Pinpoint the cell where the given text exists, returning its [x, y] midpoint coordinate. 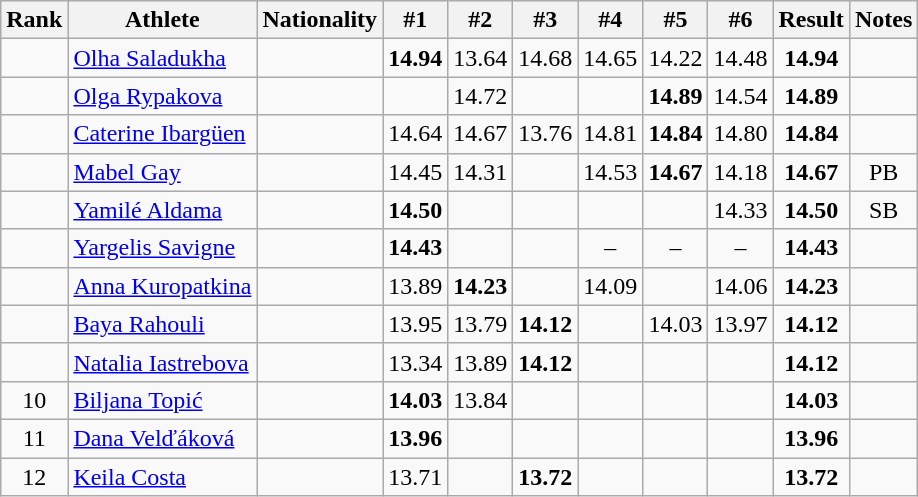
Dana Velďáková [162, 438]
SB [883, 210]
Athlete [162, 20]
14.06 [740, 286]
13.97 [740, 324]
13.34 [416, 362]
14.09 [610, 286]
#6 [740, 20]
Anna Kuropatkina [162, 286]
Keila Costa [162, 477]
14.18 [740, 172]
Olga Rypakova [162, 96]
14.81 [610, 134]
13.64 [480, 58]
11 [34, 438]
Olha Saladukha [162, 58]
14.31 [480, 172]
14.22 [676, 58]
14.48 [740, 58]
#1 [416, 20]
14.33 [740, 210]
#3 [546, 20]
14.53 [610, 172]
Notes [883, 20]
Natalia Iastrebova [162, 362]
Yargelis Savigne [162, 248]
Nationality [320, 20]
Biljana Topić [162, 400]
13.95 [416, 324]
Mabel Gay [162, 172]
14.72 [480, 96]
#5 [676, 20]
12 [34, 477]
10 [34, 400]
Caterine Ibargüen [162, 134]
14.68 [546, 58]
Rank [34, 20]
13.79 [480, 324]
13.84 [480, 400]
#4 [610, 20]
Result [811, 20]
14.54 [740, 96]
#2 [480, 20]
14.45 [416, 172]
14.80 [740, 134]
Yamilé Aldama [162, 210]
14.64 [416, 134]
13.76 [546, 134]
13.71 [416, 477]
Baya Rahouli [162, 324]
PB [883, 172]
14.65 [610, 58]
